Scan for the cell matching the given text and deliver its (x, y) coordinate at center. 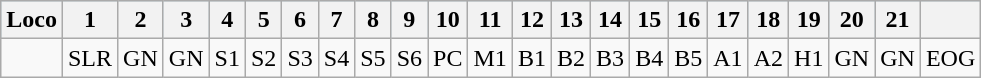
S1 (227, 58)
Loco (32, 20)
5 (263, 20)
17 (728, 20)
S3 (300, 58)
SLR (90, 58)
S5 (373, 58)
18 (768, 20)
1 (90, 20)
14 (610, 20)
B4 (650, 58)
B5 (688, 58)
9 (409, 20)
16 (688, 20)
7 (336, 20)
20 (852, 20)
B3 (610, 58)
13 (570, 20)
2 (141, 20)
10 (448, 20)
19 (809, 20)
H1 (809, 58)
A1 (728, 58)
S2 (263, 58)
S6 (409, 58)
EOG (950, 58)
8 (373, 20)
3 (186, 20)
15 (650, 20)
12 (532, 20)
A2 (768, 58)
PC (448, 58)
B1 (532, 58)
6 (300, 20)
B2 (570, 58)
M1 (490, 58)
21 (898, 20)
4 (227, 20)
11 (490, 20)
S4 (336, 58)
